Return the [X, Y] coordinate for the center point of the cell that contains the specified text.  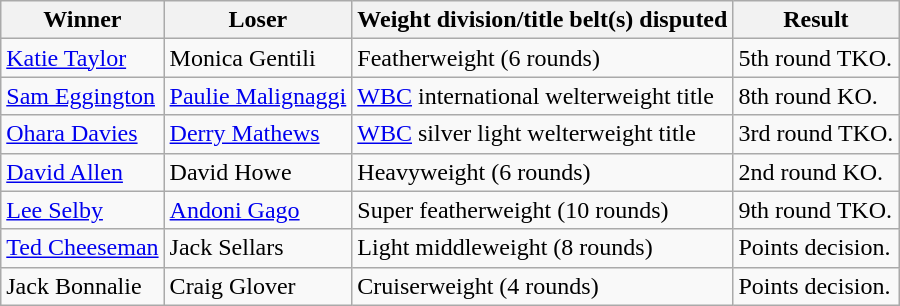
Sam Eggington [82, 96]
Andoni Gago [258, 210]
David Howe [258, 172]
Jack Sellars [258, 248]
Winner [82, 20]
Featherweight (6 rounds) [542, 58]
Weight division/title belt(s) disputed [542, 20]
WBC international welterweight title [542, 96]
3rd round TKO. [816, 134]
Craig Glover [258, 286]
Derry Mathews [258, 134]
Paulie Malignaggi [258, 96]
Lee Selby [82, 210]
2nd round KO. [816, 172]
Katie Taylor [82, 58]
Cruiserweight (4 rounds) [542, 286]
Loser [258, 20]
Light middleweight (8 rounds) [542, 248]
8th round KO. [816, 96]
WBC silver light welterweight title [542, 134]
5th round TKO. [816, 58]
Jack Bonnalie [82, 286]
9th round TKO. [816, 210]
Heavyweight (6 rounds) [542, 172]
David Allen [82, 172]
Super featherweight (10 rounds) [542, 210]
Ohara Davies [82, 134]
Monica Gentili [258, 58]
Result [816, 20]
Ted Cheeseman [82, 248]
